Pinpoint the cell where the given text exists, returning its [X, Y] midpoint coordinate. 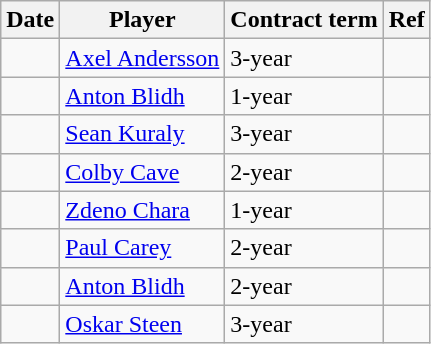
Sean Kuraly [142, 134]
Contract term [304, 20]
Axel Andersson [142, 58]
Player [142, 20]
Zdeno Chara [142, 210]
Date [30, 20]
Paul Carey [142, 248]
Colby Cave [142, 172]
Oskar Steen [142, 324]
Ref [406, 20]
